Scan for the cell matching the given text and deliver its [x, y] coordinate at center. 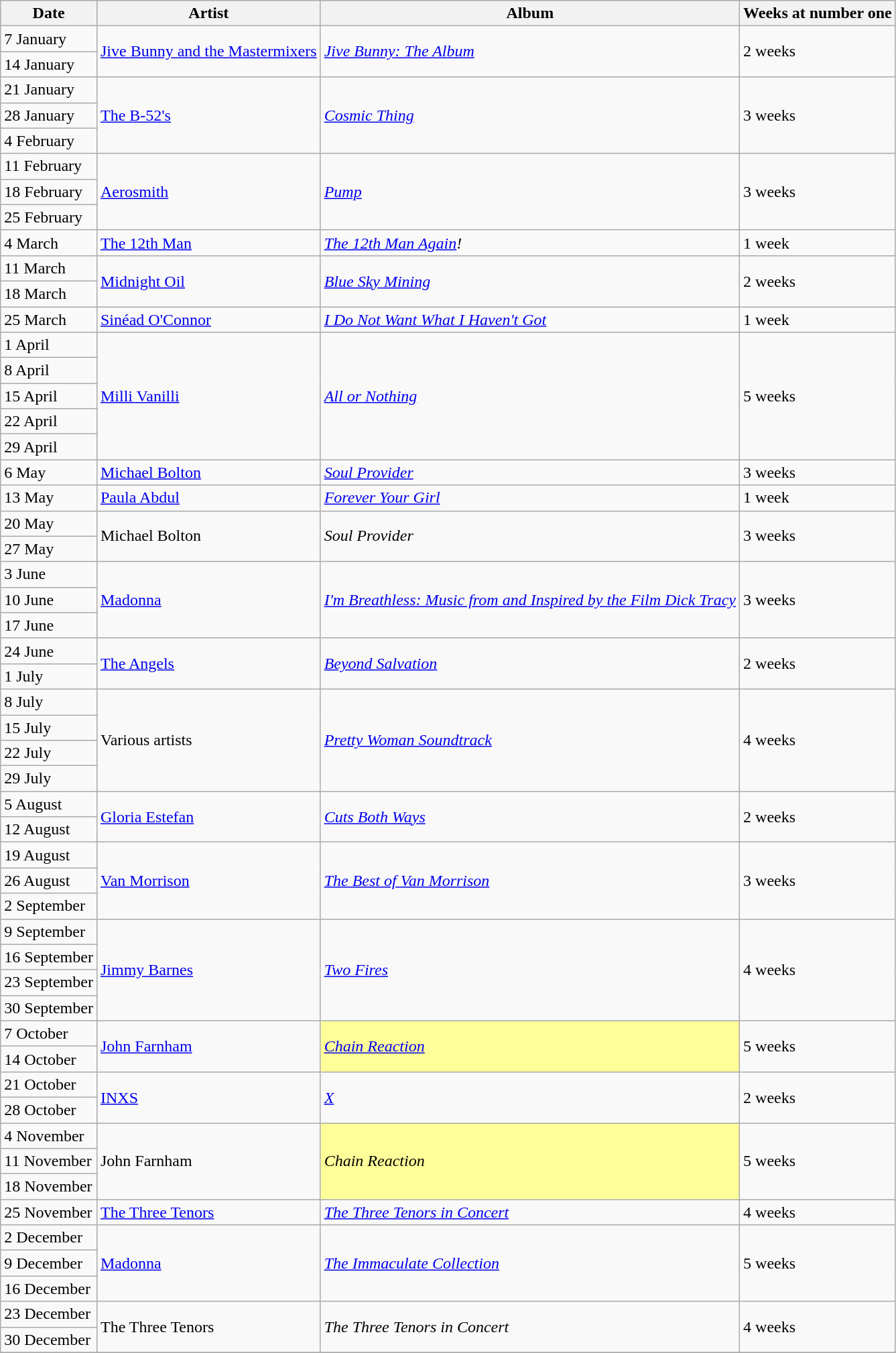
25 February [49, 217]
Cuts Both Ways [529, 817]
28 October [49, 1110]
16 September [49, 957]
11 March [49, 268]
16 December [49, 1289]
25 November [49, 1212]
Sinéad O'Connor [208, 320]
Aerosmith [208, 192]
I Do Not Want What I Haven't Got [529, 320]
14 October [49, 1059]
27 May [49, 549]
14 January [49, 64]
20 May [49, 523]
28 January [49, 115]
The B-52's [208, 115]
Jimmy Barnes [208, 970]
Blue Sky Mining [529, 281]
9 December [49, 1263]
12 August [49, 830]
21 October [49, 1084]
The Best of Van Morrison [529, 881]
I'm Breathless: Music from and Inspired by the Film Dick Tracy [529, 600]
The Immaculate Collection [529, 1263]
18 March [49, 294]
INXS [208, 1097]
6 May [49, 472]
Pretty Woman Soundtrack [529, 740]
18 February [49, 192]
21 January [49, 90]
29 April [49, 447]
8 April [49, 371]
30 December [49, 1340]
Cosmic Thing [529, 115]
11 November [49, 1161]
23 December [49, 1314]
Weeks at number one [818, 13]
Beyond Salvation [529, 663]
18 November [49, 1187]
Date [49, 13]
26 August [49, 881]
Paula Abdul [208, 498]
Milli Vanilli [208, 396]
2 December [49, 1238]
15 April [49, 396]
22 April [49, 422]
3 June [49, 574]
4 February [49, 141]
The 12th Man Again! [529, 243]
5 August [49, 804]
The Angels [208, 663]
2 September [49, 906]
10 June [49, 600]
4 March [49, 243]
Album [529, 13]
Artist [208, 13]
4 November [49, 1136]
23 September [49, 982]
Pump [529, 192]
29 July [49, 779]
19 August [49, 855]
30 September [49, 1008]
Various artists [208, 740]
7 January [49, 39]
7 October [49, 1033]
9 September [49, 931]
Forever Your Girl [529, 498]
All or Nothing [529, 396]
The 12th Man [208, 243]
Gloria Estefan [208, 817]
11 February [49, 166]
1 April [49, 345]
X [529, 1097]
Van Morrison [208, 881]
17 June [49, 625]
22 July [49, 753]
Jive Bunny: The Album [529, 52]
8 July [49, 702]
24 June [49, 651]
Midnight Oil [208, 281]
13 May [49, 498]
1 July [49, 676]
15 July [49, 727]
Jive Bunny and the Mastermixers [208, 52]
Two Fires [529, 970]
25 March [49, 320]
